Extract the (X, Y) coordinate from the center of the cell holding the provided text.  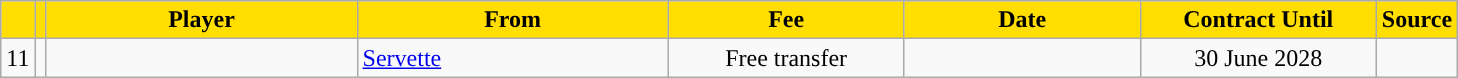
Fee (786, 20)
Contract Until (1258, 20)
Source (1416, 20)
Date (1022, 20)
Servette (512, 58)
From (512, 20)
Player (202, 20)
Free transfer (786, 58)
30 June 2028 (1258, 58)
11 (18, 58)
